From the cell containing the given text, extract its center point as [X, Y] coordinate. 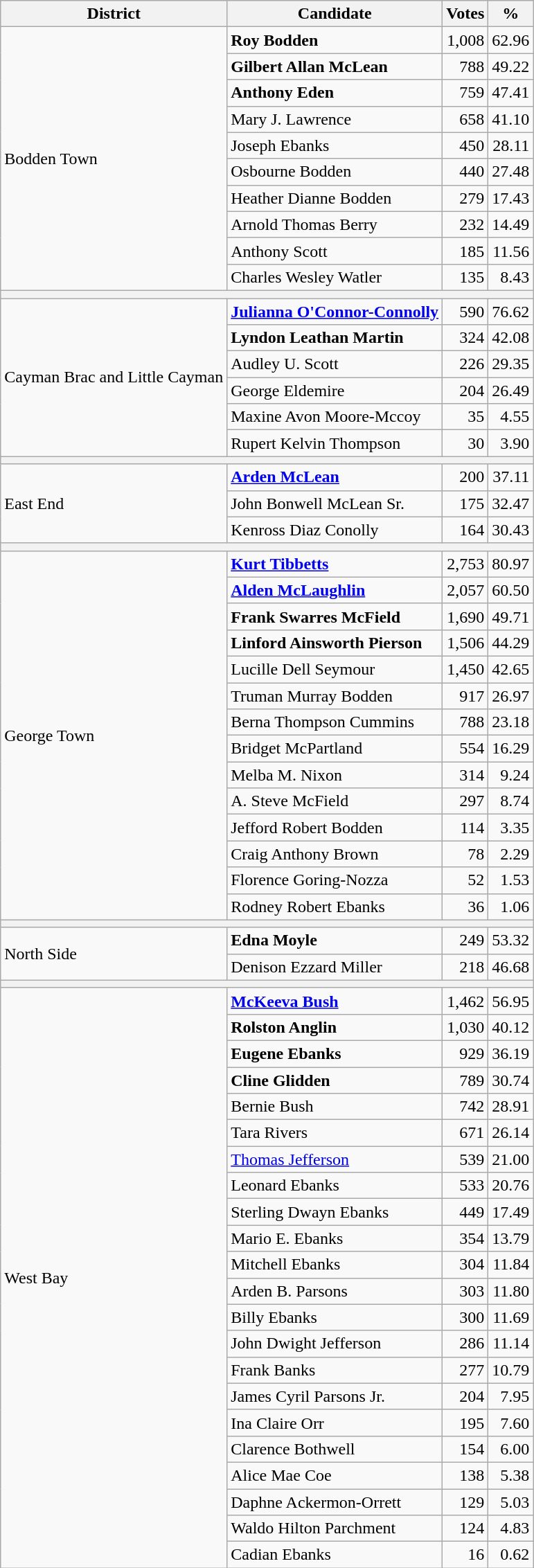
124 [465, 1529]
28.11 [511, 145]
226 [465, 364]
Rolston Anglin [335, 1027]
Craig Anthony Brown [335, 854]
Arden B. Parsons [335, 1291]
324 [465, 338]
789 [465, 1080]
14.49 [511, 224]
26.49 [511, 391]
Roy Bodden [335, 40]
Audley U. Scott [335, 364]
53.32 [511, 941]
West Bay [114, 1277]
2.29 [511, 854]
Tara Rivers [335, 1133]
1,506 [465, 643]
27.48 [511, 172]
297 [465, 801]
11.56 [511, 251]
Billy Ebanks [335, 1317]
1,450 [465, 669]
Linford Ainsworth Pierson [335, 643]
Charles Wesley Watler [335, 277]
Cayman Brac and Little Cayman [114, 377]
20.76 [511, 1186]
Bernie Bush [335, 1107]
671 [465, 1133]
Arden McLean [335, 477]
9.24 [511, 775]
11.80 [511, 1291]
Bodden Town [114, 159]
41.10 [511, 119]
30 [465, 443]
47.41 [511, 93]
Rodney Robert Ebanks [335, 907]
Frank Swarres McField [335, 616]
Candidate [335, 14]
195 [465, 1423]
Alice Mae Coe [335, 1475]
4.55 [511, 417]
George Eldemire [335, 391]
135 [465, 277]
2,057 [465, 590]
Sterling Dwayn Ebanks [335, 1212]
30.43 [511, 530]
554 [465, 749]
Waldo Hilton Parchment [335, 1529]
11.14 [511, 1344]
42.08 [511, 338]
78 [465, 854]
Lyndon Leathan Martin [335, 338]
Florence Goring-Nozza [335, 880]
286 [465, 1344]
Ina Claire Orr [335, 1423]
Frank Banks [335, 1370]
658 [465, 119]
Berna Thompson Cummins [335, 722]
Mary J. Lawrence [335, 119]
80.97 [511, 564]
36.19 [511, 1053]
60.50 [511, 590]
129 [465, 1502]
1,690 [465, 616]
17.49 [511, 1212]
Arnold Thomas Berry [335, 224]
300 [465, 1317]
Melba M. Nixon [335, 775]
917 [465, 696]
2,753 [465, 564]
28.91 [511, 1107]
1,462 [465, 1001]
Mario E. Ebanks [335, 1238]
4.83 [511, 1529]
37.11 [511, 477]
35 [465, 417]
23.18 [511, 722]
32.47 [511, 504]
Daphne Ackermon-Orrett [335, 1502]
East End [114, 504]
440 [465, 172]
7.60 [511, 1423]
218 [465, 967]
175 [465, 504]
Cline Glidden [335, 1080]
Bridget McPartland [335, 749]
10.79 [511, 1370]
Rupert Kelvin Thompson [335, 443]
303 [465, 1291]
164 [465, 530]
17.43 [511, 198]
Votes [465, 14]
232 [465, 224]
314 [465, 775]
1.53 [511, 880]
5.38 [511, 1475]
Eugene Ebanks [335, 1053]
George Town [114, 736]
138 [465, 1475]
6.00 [511, 1449]
11.69 [511, 1317]
8.74 [511, 801]
449 [465, 1212]
16.29 [511, 749]
Kurt Tibbetts [335, 564]
539 [465, 1159]
Jefford Robert Bodden [335, 828]
354 [465, 1238]
Osbourne Bodden [335, 172]
% [511, 14]
44.29 [511, 643]
Denison Ezzard Miller [335, 967]
James Cyril Parsons Jr. [335, 1396]
40.12 [511, 1027]
30.74 [511, 1080]
114 [465, 828]
Alden McLaughlin [335, 590]
Thomas Jefferson [335, 1159]
21.00 [511, 1159]
62.96 [511, 40]
John Bonwell McLean Sr. [335, 504]
929 [465, 1053]
District [114, 14]
11.84 [511, 1265]
Mitchell Ebanks [335, 1265]
1,030 [465, 1027]
A. Steve McField [335, 801]
200 [465, 477]
Kenross Diaz Conolly [335, 530]
8.43 [511, 277]
46.68 [511, 967]
Leonard Ebanks [335, 1186]
533 [465, 1186]
742 [465, 1107]
49.71 [511, 616]
Lucille Dell Seymour [335, 669]
13.79 [511, 1238]
Joseph Ebanks [335, 145]
3.35 [511, 828]
590 [465, 311]
76.62 [511, 311]
Cadian Ebanks [335, 1555]
Maxine Avon Moore-Mccoy [335, 417]
304 [465, 1265]
26.14 [511, 1133]
277 [465, 1370]
49.22 [511, 66]
John Dwight Jefferson [335, 1344]
Heather Dianne Bodden [335, 198]
279 [465, 198]
5.03 [511, 1502]
26.97 [511, 696]
759 [465, 93]
450 [465, 145]
154 [465, 1449]
Julianna O'Connor-Connolly [335, 311]
1.06 [511, 907]
1,008 [465, 40]
Anthony Eden [335, 93]
Gilbert Allan McLean [335, 66]
7.95 [511, 1396]
North Side [114, 954]
McKeeva Bush [335, 1001]
36 [465, 907]
185 [465, 251]
29.35 [511, 364]
Edna Moyle [335, 941]
16 [465, 1555]
Clarence Bothwell [335, 1449]
52 [465, 880]
56.95 [511, 1001]
42.65 [511, 669]
Anthony Scott [335, 251]
3.90 [511, 443]
0.62 [511, 1555]
249 [465, 941]
Truman Murray Bodden [335, 696]
